Find where the given text appears and provide that cell's center as [X, Y] coordinate. 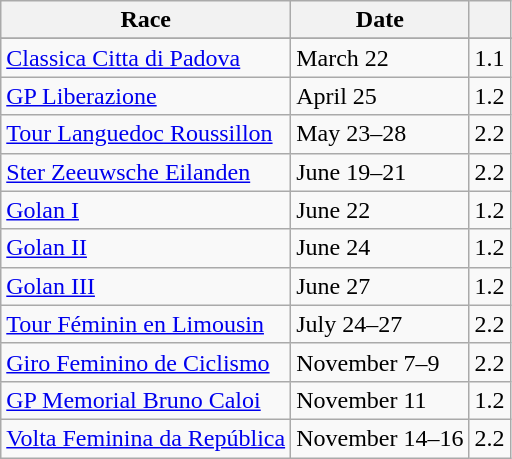
Ster Zeeuwsche Eilanden [146, 172]
March 22 [380, 58]
November 14–16 [380, 438]
Volta Feminina da República [146, 438]
GP Liberazione [146, 96]
July 24–27 [380, 324]
April 25 [380, 96]
Classica Citta di Padova [146, 58]
Golan I [146, 210]
Golan III [146, 286]
November 7–9 [380, 362]
June 19–21 [380, 172]
Tour Languedoc Roussillon [146, 134]
GP Memorial Bruno Caloi [146, 400]
June 22 [380, 210]
June 24 [380, 248]
Golan II [146, 248]
Race [146, 20]
Date [380, 20]
Giro Feminino de Ciclismo [146, 362]
November 11 [380, 400]
1.1 [490, 58]
Tour Féminin en Limousin [146, 324]
May 23–28 [380, 134]
June 27 [380, 286]
